Provide the [X, Y] coordinate of the cell's center where the given text is located.  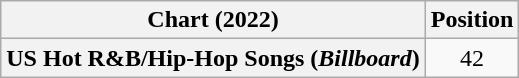
US Hot R&B/Hip-Hop Songs (Billboard) [213, 58]
42 [472, 58]
Chart (2022) [213, 20]
Position [472, 20]
